Scan for the cell matching the given text and deliver its [X, Y] coordinate at center. 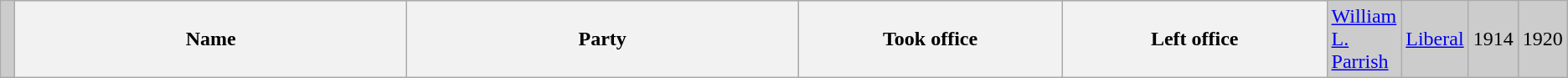
Name [211, 39]
1914 [1493, 39]
William L. Parrish [1364, 39]
Party [603, 39]
Left office [1194, 39]
1920 [1543, 39]
Liberal [1435, 39]
Took office [931, 39]
